Return (x, y) of the center of cell containing provided text 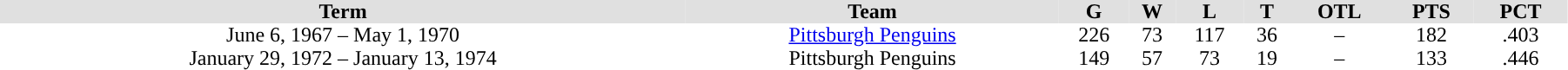
149 (1094, 59)
T (1267, 12)
117 (1210, 35)
OTL (1340, 12)
L (1210, 12)
133 (1431, 59)
57 (1152, 59)
June 6, 1967 – May 1, 1970 (343, 35)
G (1094, 12)
PTS (1431, 12)
PCT (1521, 12)
226 (1094, 35)
.403 (1521, 35)
.446 (1521, 59)
Term (343, 12)
Team (872, 12)
January 29, 1972 – January 13, 1974 (343, 59)
182 (1431, 35)
36 (1267, 35)
19 (1267, 59)
W (1152, 12)
